For the text-containing cell, return its midpoint in [x, y] coordinate format. 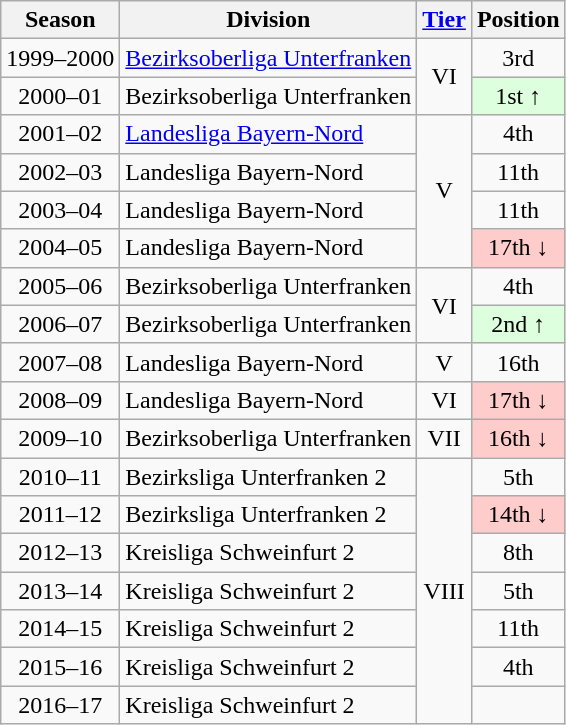
2009–10 [60, 438]
2011–12 [60, 515]
16th ↓ [518, 438]
2nd ↑ [518, 324]
1st ↑ [518, 96]
VII [444, 438]
Tier [444, 20]
2007–08 [60, 362]
2003–04 [60, 210]
Season [60, 20]
2002–03 [60, 172]
8th [518, 553]
2013–14 [60, 591]
Division [268, 20]
2006–07 [60, 324]
2000–01 [60, 96]
Position [518, 20]
3rd [518, 58]
2014–15 [60, 629]
2008–09 [60, 400]
2001–02 [60, 134]
VIII [444, 591]
2005–06 [60, 286]
2015–16 [60, 667]
1999–2000 [60, 58]
2004–05 [60, 248]
2016–17 [60, 705]
16th [518, 362]
2012–13 [60, 553]
2010–11 [60, 477]
14th ↓ [518, 515]
